Provide the (x, y) coordinate of the cell's center where the given text is located.  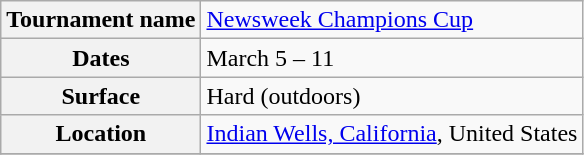
Indian Wells, California, United States (392, 134)
Tournament name (101, 20)
Surface (101, 96)
Location (101, 134)
Hard (outdoors) (392, 96)
Newsweek Champions Cup (392, 20)
March 5 – 11 (392, 58)
Dates (101, 58)
